Identify which cell holds the provided text, then report its (X, Y) central coordinate. 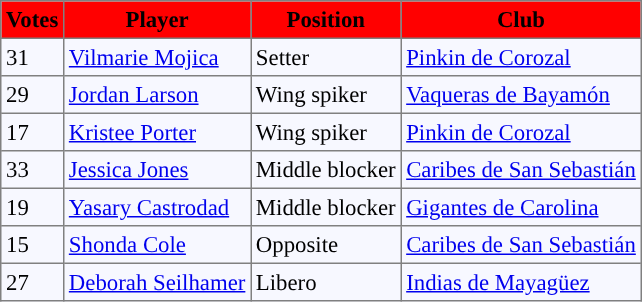
19 (32, 207)
Opposite (326, 245)
Kristee Porter (158, 132)
Jordan Larson (158, 95)
Player (158, 20)
Votes (32, 20)
33 (32, 170)
Position (326, 20)
17 (32, 132)
Jessica Jones (158, 170)
31 (32, 57)
Yasary Castrodad (158, 207)
15 (32, 245)
Libero (326, 282)
Gigantes de Carolina (521, 207)
Shonda Cole (158, 245)
29 (32, 95)
27 (32, 282)
Indias de Mayagüez (521, 282)
Club (521, 20)
Deborah Seilhamer (158, 282)
Vilmarie Mojica (158, 57)
Vaqueras de Bayamón (521, 95)
Setter (326, 57)
